Locate the cell with the specified text and output its (x, y) center coordinate. 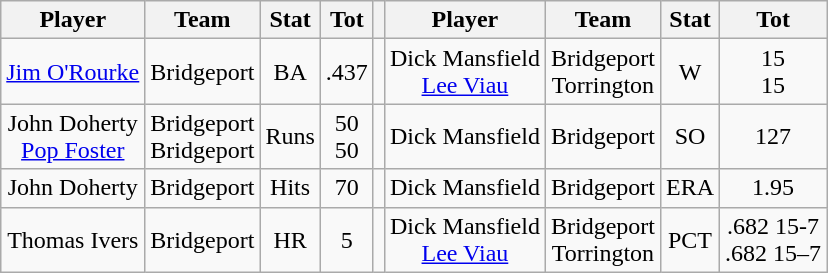
W (690, 72)
127 (774, 136)
BridgeportBridgeport (202, 136)
1.95 (774, 188)
5050 (346, 136)
BA (290, 72)
Thomas Ivers (73, 240)
.437 (346, 72)
.682 15-7.682 15–7 (774, 240)
Runs (290, 136)
Hits (290, 188)
5 (346, 240)
Jim O'Rourke (73, 72)
1515 (774, 72)
SO (690, 136)
HR (290, 240)
70 (346, 188)
ERA (690, 188)
PCT (690, 240)
John Doherty (73, 188)
John DohertyPop Foster (73, 136)
